Return the [x, y] coordinate for the center point of the cell that contains the specified text.  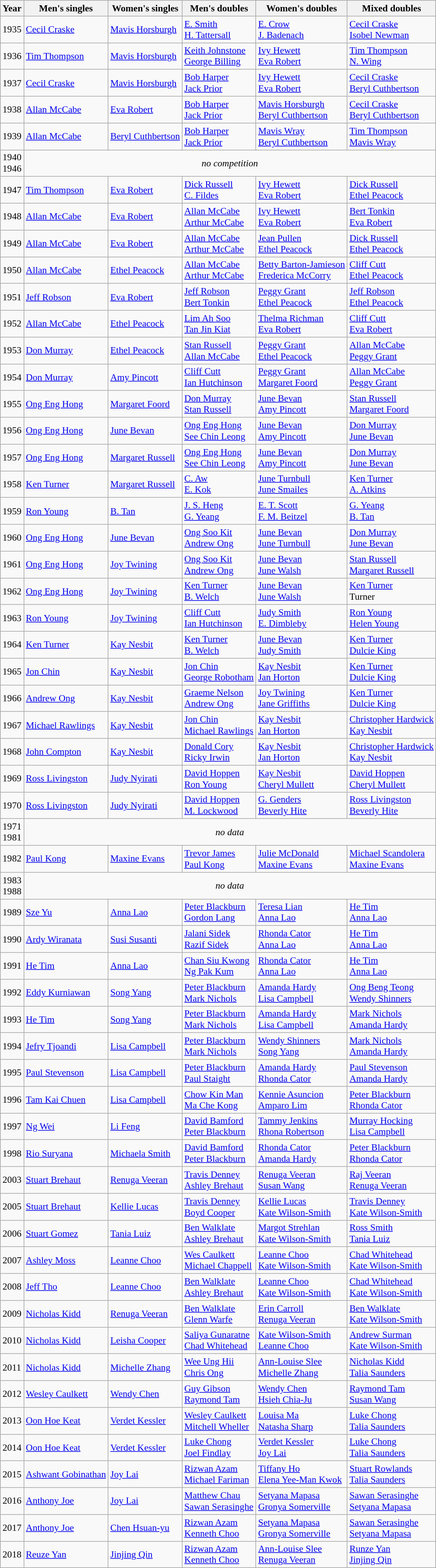
Ross Livingston Beverly Hite [391, 805]
Amanda Hardy Rhonda Cator [302, 1073]
C. Aw E. Kok [219, 484]
19711981 [12, 833]
1936 [12, 56]
Travis DenneyAshley Brehaut [219, 1180]
Matthew ChauSawan Serasinghe [219, 1501]
Stan Russell Margaret Russell [391, 565]
E. T. Scott F. M. Beitzel [302, 511]
Runze YanJinjing Qin [391, 1555]
Mixed doubles [391, 8]
Reuze Yan [66, 1555]
Peter Blackburn Paul Staight [219, 1073]
Ben WalklateKate Wilson-Smith [391, 1314]
Verdet KesslerJoy Lai [302, 1447]
Ross SmithTania Luiz [391, 1234]
1969 [12, 778]
Michelle Zhang [145, 1368]
Chan Siu Kwong Ng Pak Kum [219, 966]
Ong Beng Teong Wendy Shinners [391, 993]
1968 [12, 752]
Ann-Louise SleeMichelle Zhang [302, 1368]
Lim Ah Soo Tan Jin Kiat [219, 324]
Wendy Shinners Song Yang [302, 1046]
B. Tan [145, 511]
David Hoppen M. Lockwood [219, 805]
Kate Wilson-SmithLeanne Choo [302, 1340]
Kellie Lucas [145, 1206]
Wesley Caulkett [66, 1394]
1970 [12, 805]
2003 [12, 1180]
Saliya GunaratneChad Whitehead [219, 1340]
Ken Turner A. Atkins [391, 484]
2014 [12, 1447]
1935 [12, 30]
1989 [12, 912]
Kay Nesbit Cheryl Mullett [302, 778]
Jinjing Qin [145, 1555]
1990 [12, 939]
Paul Stevenson [66, 1073]
Donald Cory Ricky Irwin [219, 752]
1959 [12, 511]
1964 [12, 645]
Jalani Sidek Razif Sidek [219, 939]
Jean Pullen Ethel Peacock [302, 243]
Paul Kong [66, 859]
Kennie Asuncion Amparo Lim [302, 1100]
no competition [230, 163]
1998 [12, 1153]
Susi Susanti [145, 939]
Stuart Gomez [66, 1234]
1949 [12, 243]
1982 [12, 859]
June Turnbull June Smailes [302, 484]
Amy Pincott [145, 377]
Raj VeeranRenuga Veeran [391, 1180]
1937 [12, 83]
Jeff Robson Ethel Peacock [391, 297]
2009 [12, 1314]
John Compton [66, 752]
Tammy Jenkins Rhona Robertson [302, 1127]
Jefry Tjoandi [66, 1046]
G. Genders Beverly Hite [302, 805]
Ashley Moss [66, 1261]
Chow Kin Man Ma Che Kong [219, 1100]
1953 [12, 350]
Ben WalklateGlenn Warfe [219, 1314]
Graeme Nelson Andrew Ong [219, 699]
Cliff Cutt Eva Robert [391, 324]
Michaela Smith [145, 1153]
Tim Thompson N. Wing [391, 56]
1938 [12, 109]
Ann-Louise SleeRenuga Veeran [302, 1555]
Michael Rawlings [66, 725]
Keith Johnstone George Billing [219, 56]
Tania Luiz [145, 1234]
Judy Smith E. Dimbleby [302, 618]
2016 [12, 1501]
Julie McDonaldMaxine Evans [302, 859]
Luke ChongJoel Findlay [219, 1447]
2007 [12, 1261]
Kellie LucasKate Wilson-Smith [302, 1206]
Erin CarrollRenuga Veeran [302, 1314]
1960 [12, 538]
Eddy Kurniawan [66, 993]
1992 [12, 993]
Wendy Chen [145, 1394]
1995 [12, 1073]
Chen Hsuan-yu [145, 1528]
Michael ScandoleraMaxine Evans [391, 859]
1961 [12, 565]
Stuart RowlandsTalia Saunders [391, 1474]
1950 [12, 271]
1958 [12, 484]
Wes CaulkettMichael Chappell [219, 1261]
Jon Chin Michael Rawlings [219, 725]
Ashwant Gobinathan [66, 1474]
1962 [12, 591]
Jeff Tho [66, 1287]
1952 [12, 324]
Andrew SurmanKate Wilson-Smith [391, 1340]
Travis DenneyBoyd Cooper [219, 1206]
1947 [12, 190]
Teresa Lian Anna Lao [302, 912]
1996 [12, 1100]
1939 [12, 137]
David Hoppen Cheryl Mullett [391, 778]
Jon Chin [66, 671]
1954 [12, 377]
Tiffany HoElena Yee-Man Kwok [302, 1474]
Travis DenneyKate Wilson-Smith [391, 1206]
Dick Russell C. Fildes [219, 190]
1993 [12, 1019]
Nicholas KiddTalia Saunders [391, 1368]
Li Feng [145, 1127]
Paul Stevenson Amanda Hardy [391, 1073]
2015 [12, 1474]
Mavis Wray Beryl Cuthbertson [302, 137]
1956 [12, 431]
2006 [12, 1234]
2011 [12, 1368]
Year [12, 8]
Bert Tonkin Eva Robert [391, 217]
Beryl Cuthbertson [145, 137]
G. Yeang B. Tan [391, 511]
2017 [12, 1528]
Joy Twining Jane Griffiths [302, 699]
Peggy Grant Margaret Foord [302, 377]
Wesley CaulkettMitchell Wheller [219, 1421]
2005 [12, 1206]
Women's singles [145, 8]
Don Murray Stan Russell [219, 404]
Cecil Craske Isobel Newman [391, 30]
2010 [12, 1340]
1963 [12, 618]
Stan Russell Allan McCabe [219, 350]
2012 [12, 1394]
Rio Suryana [66, 1153]
E. Crow J. Badenach [302, 30]
Tam Kai Chuen [66, 1100]
1948 [12, 217]
1957 [12, 458]
Wee Ung HiiChris Ong [219, 1368]
1940 1946 [12, 163]
Jeff Robson [66, 297]
June Bevan Judy Smith [302, 645]
June Bevan June Turnbull [302, 538]
2013 [12, 1421]
1951 [12, 297]
Ng Wei [66, 1127]
Rizwan AzamMichael Fariman [219, 1474]
E. Smith H. Tattersall [219, 30]
Men's singles [66, 8]
2008 [12, 1287]
Trevor JamesPaul Kong [219, 859]
1966 [12, 699]
Cliff Cutt Ethel Peacock [391, 271]
Men's doubles [219, 8]
Leisha Cooper [145, 1340]
Murray Hocking Lisa Campbell [391, 1127]
1994 [12, 1046]
Stan Russell Margaret Foord [391, 404]
Louisa MaNatasha Sharp [302, 1421]
2018 [12, 1555]
Mavis Horsburgh Beryl Cuthbertson [302, 109]
1967 [12, 725]
Thelma Richman Eva Robert [302, 324]
1965 [12, 671]
Margaret Foord [145, 404]
19831988 [12, 886]
Women's doubles [302, 8]
1955 [12, 404]
Renuga VeeranSusan Wang [302, 1180]
Margot StrehlanKate Wilson-Smith [302, 1234]
1997 [12, 1127]
Ardy Wiranata [66, 939]
Ron Young Helen Young [391, 618]
1991 [12, 966]
Guy GibsonRaymond Tam [219, 1394]
Wendy ChenHsieh Chia-Ju [302, 1394]
Rhonda Cator Amanda Hardy [302, 1153]
Raymond TamSusan Wang [391, 1394]
David Hoppen Ron Young [219, 778]
J. S. Heng G. Yeang [219, 511]
Sze Yu [66, 912]
Andrew Ong [66, 699]
Tim Thompson Mavis Wray [391, 137]
Ken Turner Turner [391, 591]
Betty Barton-Jamieson Frederica McCorry [302, 271]
Peter Blackburn Gordon Lang [219, 912]
Jon Chin George Robotham [219, 671]
Maxine Evans [145, 859]
Jeff Robson Bert Tonkin [219, 297]
